Output the [X, Y] coordinate of the center of the cell containing the given text.  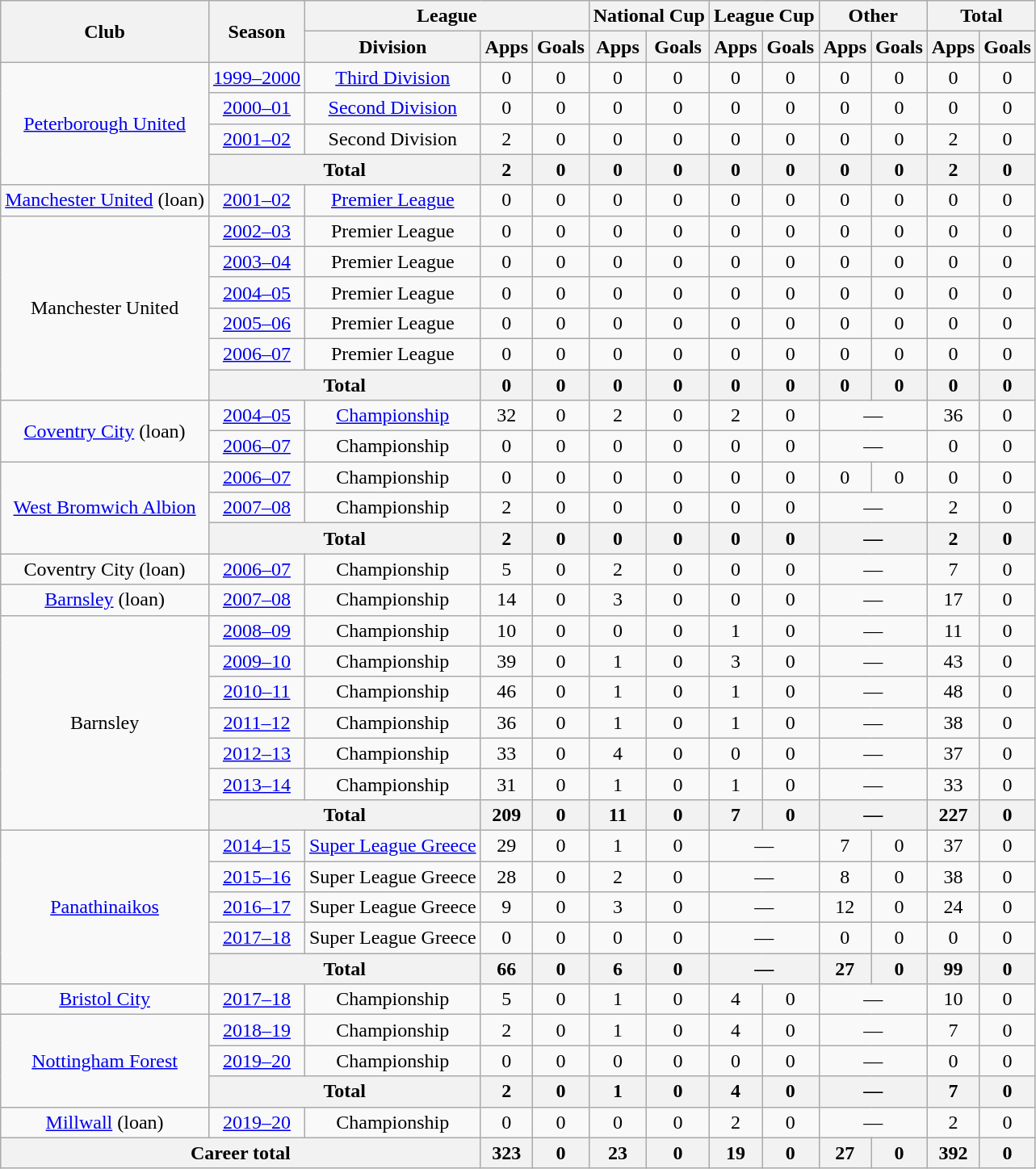
323 [506, 1153]
2016–17 [257, 907]
2013–14 [257, 784]
32 [506, 416]
2015–16 [257, 876]
Other [873, 16]
Season [257, 31]
2005–06 [257, 323]
Club [105, 31]
1999–2000 [257, 78]
24 [953, 907]
Panathinaikos [105, 907]
2010–11 [257, 692]
8 [845, 876]
2009–10 [257, 661]
43 [953, 661]
99 [953, 969]
Bristol City [105, 999]
2011–12 [257, 723]
23 [618, 1153]
League Cup [764, 16]
National Cup [649, 16]
Nottingham Forest [105, 1061]
209 [506, 815]
2008–09 [257, 631]
2018–19 [257, 1030]
31 [506, 784]
Barnsley (loan) [105, 600]
Career total [241, 1153]
2003–04 [257, 262]
19 [735, 1153]
29 [506, 845]
Third Division [392, 78]
West Bromwich Albion [105, 508]
2002–03 [257, 231]
48 [953, 692]
392 [953, 1153]
2000–01 [257, 108]
227 [953, 815]
League [447, 16]
6 [618, 969]
Manchester United (loan) [105, 200]
28 [506, 876]
Manchester United [105, 308]
14 [506, 600]
Division [392, 47]
46 [506, 692]
17 [953, 600]
2012–13 [257, 753]
Barnsley [105, 723]
66 [506, 969]
39 [506, 661]
Peterborough United [105, 124]
Millwall (loan) [105, 1122]
12 [845, 907]
2014–15 [257, 845]
9 [506, 907]
